Provide the [x, y] coordinate of the cell's center where the given text is located.  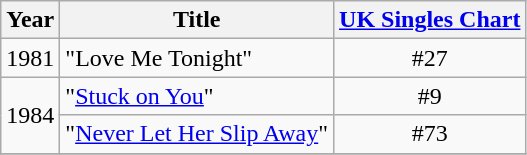
#9 [430, 96]
Title [197, 20]
"Never Let Her Slip Away" [197, 134]
Year [30, 20]
1984 [30, 115]
1981 [30, 58]
"Stuck on You" [197, 96]
#27 [430, 58]
#73 [430, 134]
"Love Me Tonight" [197, 58]
UK Singles Chart [430, 20]
